Locate the cell with the specified text and output its (X, Y) center coordinate. 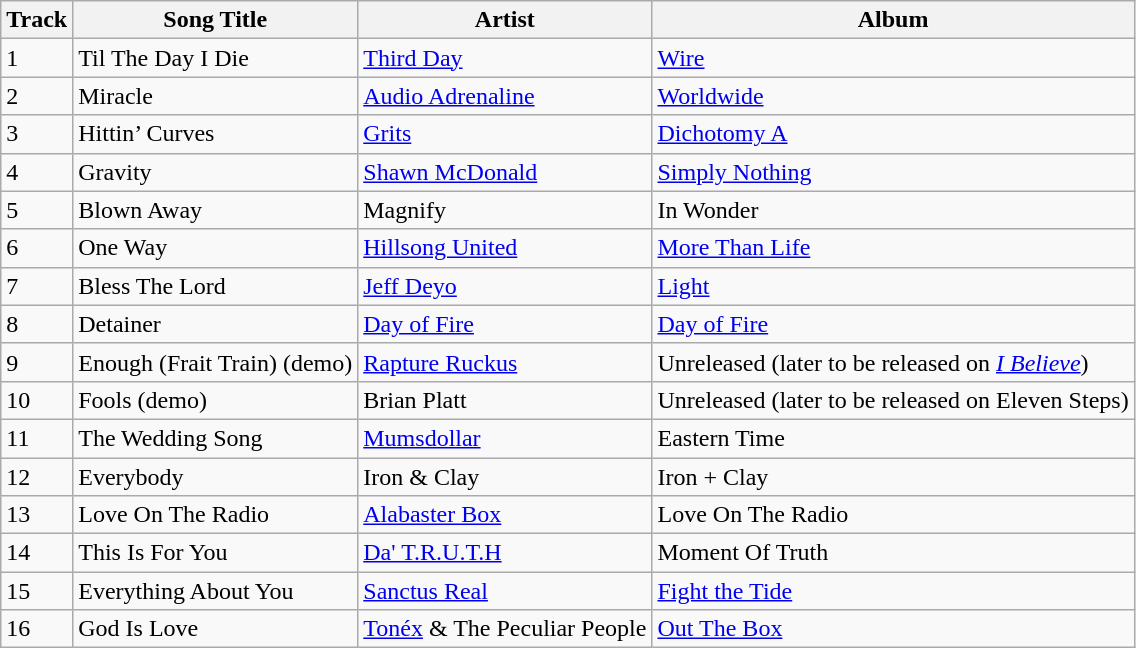
Miracle (216, 96)
4 (37, 172)
Iron & Clay (505, 477)
Detainer (216, 324)
10 (37, 400)
16 (37, 629)
More Than Life (893, 248)
15 (37, 591)
Unreleased (later to be released on Eleven Steps) (893, 400)
3 (37, 134)
11 (37, 438)
Eastern Time (893, 438)
Sanctus Real (505, 591)
Til The Day I Die (216, 58)
Iron + Clay (893, 477)
Worldwide (893, 96)
Rapture Ruckus (505, 362)
Fools (demo) (216, 400)
Shawn McDonald (505, 172)
6 (37, 248)
Song Title (216, 20)
5 (37, 210)
Alabaster Box (505, 515)
Album (893, 20)
13 (37, 515)
Hillsong United (505, 248)
Everybody (216, 477)
In Wonder (893, 210)
8 (37, 324)
Light (893, 286)
Fight the Tide (893, 591)
Wire (893, 58)
Brian Platt (505, 400)
Artist (505, 20)
Jeff Deyo (505, 286)
One Way (216, 248)
Unreleased (later to be released on I Believe) (893, 362)
This Is For You (216, 553)
Everything About You (216, 591)
Moment Of Truth (893, 553)
Enough (Frait Train) (demo) (216, 362)
Hittin’ Curves (216, 134)
Tonéx & The Peculiar People (505, 629)
Mumsdollar (505, 438)
Simply Nothing (893, 172)
Track (37, 20)
Magnify (505, 210)
Blown Away (216, 210)
12 (37, 477)
1 (37, 58)
7 (37, 286)
2 (37, 96)
Third Day (505, 58)
Bless The Lord (216, 286)
14 (37, 553)
Dichotomy A (893, 134)
The Wedding Song (216, 438)
Audio Adrenaline (505, 96)
Gravity (216, 172)
Da' T.R.U.T.H (505, 553)
Grits (505, 134)
Out The Box (893, 629)
God Is Love (216, 629)
9 (37, 362)
